Extract the [X, Y] coordinate from the center of the cell holding the provided text.  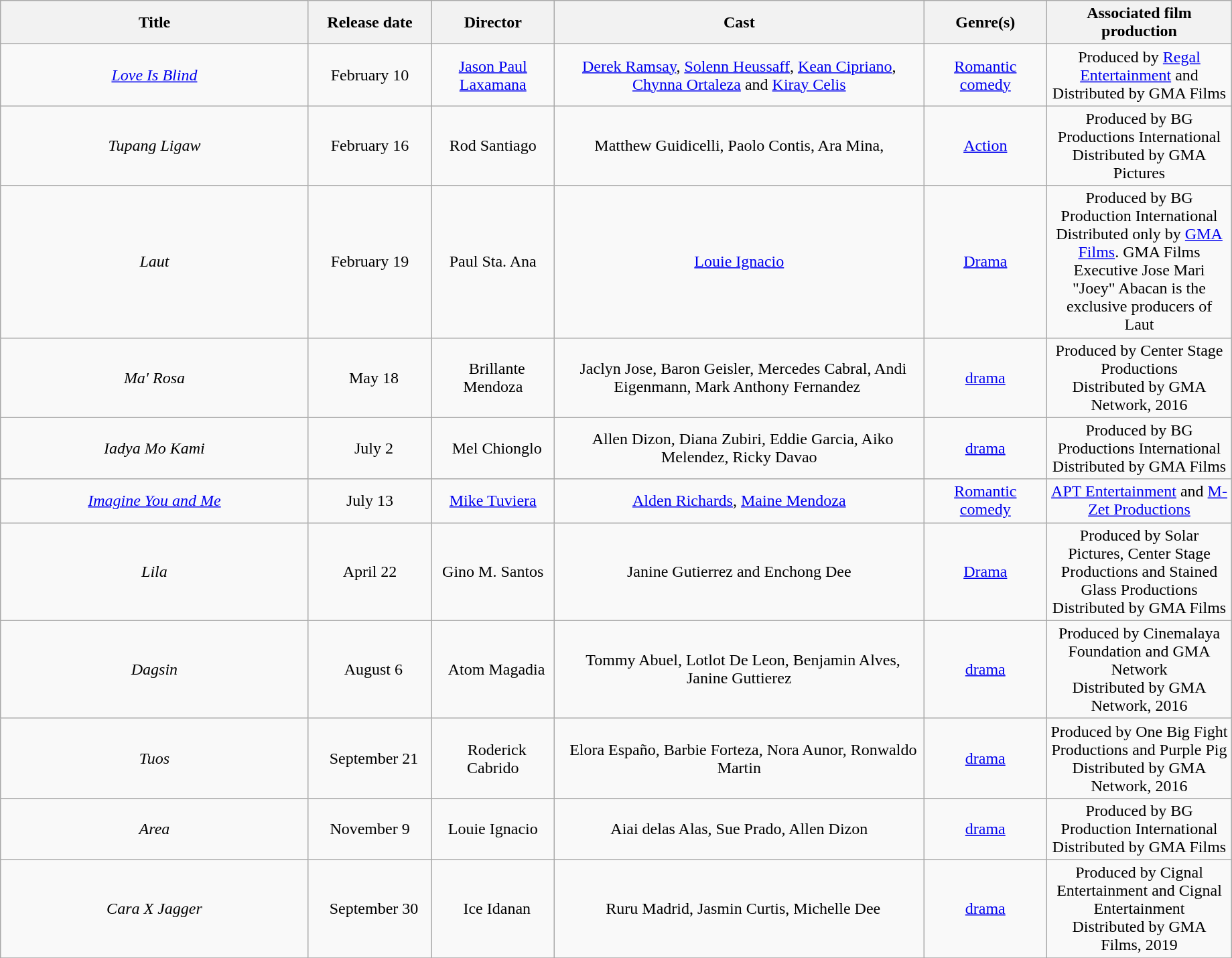
Jason Paul Laxamana [493, 75]
Tupang Ligaw [154, 146]
Allen Dizon, Diana Zubiri, Eddie Garcia, Aiko Melendez, Ricky Davao [740, 448]
Ma' Rosa [154, 378]
Release date [370, 23]
Atom Magadia [493, 669]
Alden Richards, Maine Mendoza [740, 501]
Produced by BG Production InternationalDistributed by GMA Films [1140, 829]
Matthew Guidicelli, Paolo Contis, Ara Mina, [740, 146]
August 6 [370, 669]
Produced by Center Stage ProductionsDistributed by GMA Network, 2016 [1140, 378]
Produced by BG Production InternationalDistributed only by GMA Films. GMA Films Executive Jose Mari "Joey" Abacan is the exclusive producers of Laut [1140, 261]
Dagsin [154, 669]
May 18 [370, 378]
Cast [740, 23]
February 19 [370, 261]
Cara X Jagger [154, 908]
Area [154, 829]
Mel Chionglo [493, 448]
Roderick Cabrido [493, 758]
Ice Idanan [493, 908]
Jaclyn Jose, Baron Geisler, Mercedes Cabral, Andi Eigenmann, Mark Anthony Fernandez [740, 378]
Produced by Cinemalaya Foundation and GMA NetworkDistributed by GMA Network, 2016 [1140, 669]
February 10 [370, 75]
Laut [154, 261]
APT Entertainment and M-Zet Productions [1140, 501]
Paul Sta. Ana [493, 261]
Associated film production [1140, 23]
Produced by BG Productions InternationalDistributed by GMA Pictures [1140, 146]
Janine Gutierrez and Enchong Dee [740, 571]
Aiai delas Alas, Sue Prado, Allen Dizon [740, 829]
Genre(s) [985, 23]
Brillante Mendoza [493, 378]
July 2 [370, 448]
Produced by Solar Pictures, Center Stage Productions and Stained Glass ProductionsDistributed by GMA Films [1140, 571]
Produced by One Big Fight Productions and Purple PigDistributed by GMA Network, 2016 [1140, 758]
Produced by BG Productions InternationalDistributed by GMA Films [1140, 448]
Imagine You and Me [154, 501]
Produced by Cignal Entertainment and Cignal EntertainmentDistributed by GMA Films, 2019 [1140, 908]
Elora Españo, Barbie Forteza, Nora Aunor, Ronwaldo Martin [740, 758]
Ruru Madrid, Jasmin Curtis, Michelle Dee [740, 908]
Iadya Mo Kami [154, 448]
February 16 [370, 146]
Director [493, 23]
November 9 [370, 829]
Love Is Blind [154, 75]
Tommy Abuel, Lotlot De Leon, Benjamin Alves, Janine Guttierez [740, 669]
September 21 [370, 758]
September 30 [370, 908]
April 22 [370, 571]
July 13 [370, 501]
Title [154, 23]
Derek Ramsay, Solenn Heussaff, Kean Cipriano, Chynna Ortaleza and Kiray Celis [740, 75]
Mike Tuviera [493, 501]
Tuos [154, 758]
Produced by Regal Entertainment and Distributed by GMA Films [1140, 75]
Lila [154, 571]
Gino M. Santos [493, 571]
Action [985, 146]
Rod Santiago [493, 146]
